Pinpoint the cell where the given text exists, returning its (x, y) midpoint coordinate. 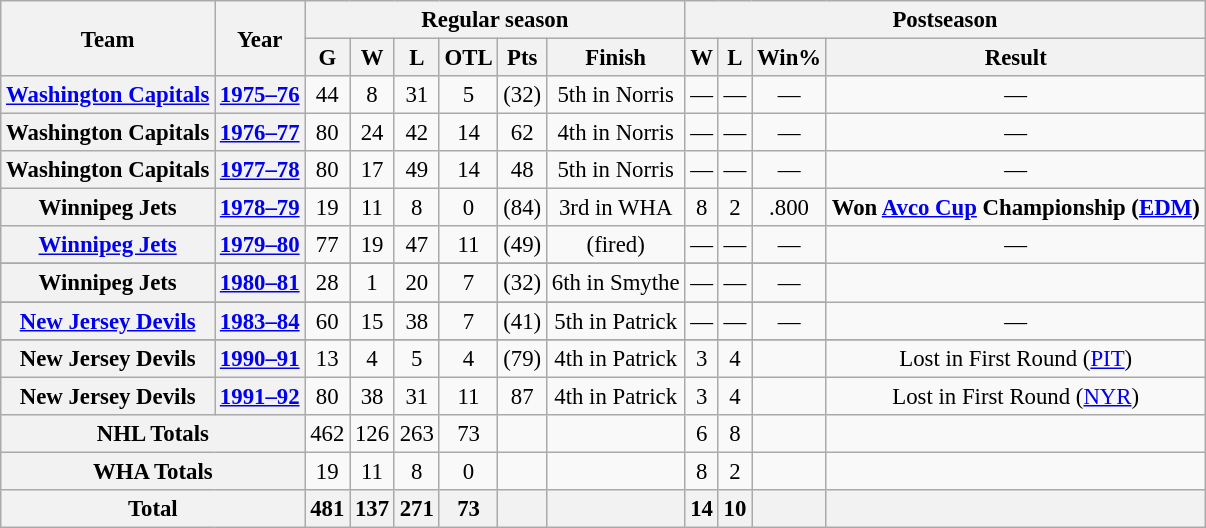
1983–84 (260, 321)
Won Avco Cup Championship (EDM) (1016, 208)
1979–80 (260, 245)
1978–79 (260, 208)
Total (153, 509)
20 (416, 283)
49 (416, 170)
126 (372, 433)
6 (702, 433)
62 (522, 133)
G (328, 58)
NHL Totals (153, 433)
(84) (522, 208)
271 (416, 509)
17 (372, 170)
Lost in First Round (PIT) (1016, 358)
13 (328, 358)
.800 (790, 208)
6th in Smythe (615, 283)
28 (328, 283)
481 (328, 509)
462 (328, 433)
263 (416, 433)
87 (522, 396)
44 (328, 95)
1975–76 (260, 95)
Regular season (495, 20)
24 (372, 133)
(49) (522, 245)
(79) (522, 358)
1990–91 (260, 358)
1977–78 (260, 170)
Win% (790, 58)
Pts (522, 58)
Team (108, 38)
WHA Totals (153, 471)
Lost in First Round (NYR) (1016, 396)
(fired) (615, 245)
137 (372, 509)
60 (328, 321)
4th in Norris (615, 133)
(41) (522, 321)
OTL (468, 58)
1976–77 (260, 133)
15 (372, 321)
Finish (615, 58)
Result (1016, 58)
10 (734, 509)
1 (372, 283)
Year (260, 38)
5th in Patrick (615, 321)
3rd in WHA (615, 208)
48 (522, 170)
77 (328, 245)
42 (416, 133)
47 (416, 245)
1991–92 (260, 396)
1980–81 (260, 283)
Postseason (945, 20)
